Output the [x, y] coordinate of the center of the cell containing the given text.  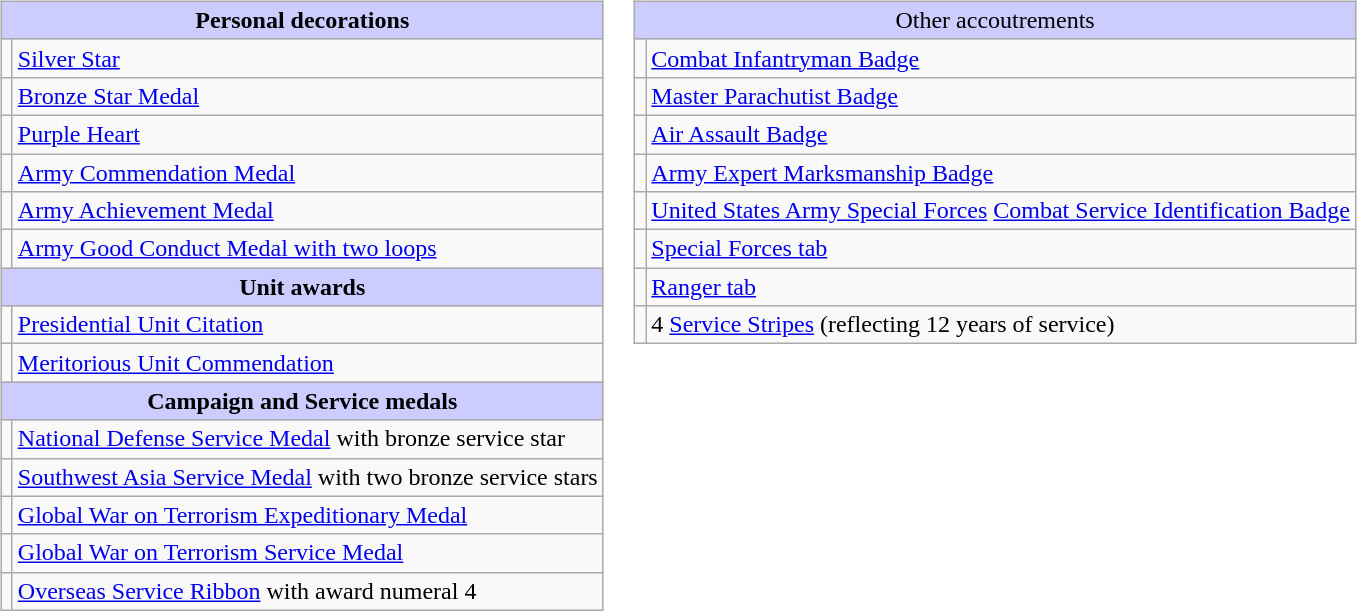
Army Commendation Medal [308, 173]
Master Parachutist Badge [1001, 96]
United States Army Special Forces Combat Service Identification Badge [1001, 211]
Silver Star [308, 58]
National Defense Service Medal with bronze service star [308, 439]
Special Forces tab [1001, 249]
Global War on Terrorism Service Medal [308, 553]
Personal decorations [302, 20]
Purple Heart [308, 134]
Unit awards [302, 287]
Meritorious Unit Commendation [308, 363]
Combat Infantryman Badge [1001, 58]
Army Good Conduct Medal with two loops [308, 249]
Southwest Asia Service Medal with two bronze service stars [308, 477]
Overseas Service Ribbon with award numeral 4 [308, 591]
Other accoutrements [996, 20]
Ranger tab [1001, 287]
4 Service Stripes (reflecting 12 years of service) [1001, 325]
Global War on Terrorism Expeditionary Medal [308, 515]
Campaign and Service medals [302, 401]
Army Achievement Medal [308, 211]
Air Assault Badge [1001, 134]
Army Expert Marksmanship Badge [1001, 173]
Presidential Unit Citation [308, 325]
Bronze Star Medal [308, 96]
